Return the [X, Y] coordinate for the center point of the cell that contains the specified text.  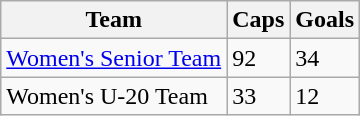
Team [114, 20]
12 [325, 96]
Caps [258, 20]
34 [325, 58]
Women's U-20 Team [114, 96]
Women's Senior Team [114, 58]
33 [258, 96]
Goals [325, 20]
92 [258, 58]
